For the text-containing cell, return its midpoint in [x, y] coordinate format. 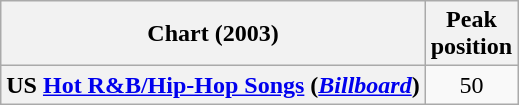
Peakposition [471, 34]
50 [471, 85]
Chart (2003) [213, 34]
US Hot R&B/Hip-Hop Songs (Billboard) [213, 85]
